Scan for the cell matching the given text and deliver its [x, y] coordinate at center. 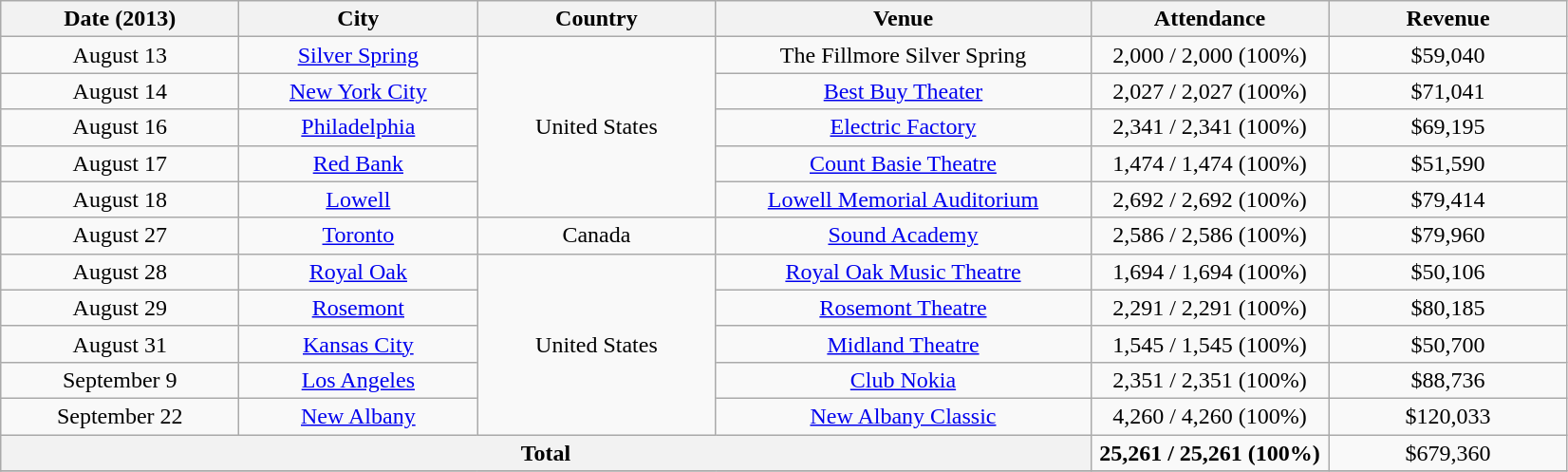
Red Bank [359, 163]
2,291 / 2,291 (100%) [1209, 308]
$120,033 [1448, 416]
Rosemont Theatre [904, 308]
Revenue [1448, 19]
Royal Oak Music Theatre [904, 272]
Country [596, 19]
Canada [596, 236]
New Albany [359, 416]
Venue [904, 19]
August 18 [120, 199]
Total [546, 453]
2,341 / 2,341 (100%) [1209, 127]
Toronto [359, 236]
$679,360 [1448, 453]
Best Buy Theater [904, 91]
$50,700 [1448, 344]
Rosemont [359, 308]
August 29 [120, 308]
New York City [359, 91]
Electric Factory [904, 127]
Lowell [359, 199]
$79,414 [1448, 199]
Count Basie Theatre [904, 163]
$51,590 [1448, 163]
1,474 / 1,474 (100%) [1209, 163]
City [359, 19]
$71,041 [1448, 91]
4,260 / 4,260 (100%) [1209, 416]
August 16 [120, 127]
September 9 [120, 380]
Midland Theatre [904, 344]
1,545 / 1,545 (100%) [1209, 344]
Silver Spring [359, 55]
2,692 / 2,692 (100%) [1209, 199]
$80,185 [1448, 308]
Sound Academy [904, 236]
1,694 / 1,694 (100%) [1209, 272]
Date (2013) [120, 19]
August 27 [120, 236]
2,351 / 2,351 (100%) [1209, 380]
Club Nokia [904, 380]
$79,960 [1448, 236]
September 22 [120, 416]
August 31 [120, 344]
August 13 [120, 55]
$59,040 [1448, 55]
Los Angeles [359, 380]
August 28 [120, 272]
Royal Oak [359, 272]
Lowell Memorial Auditorium [904, 199]
August 17 [120, 163]
New Albany Classic [904, 416]
Kansas City [359, 344]
The Fillmore Silver Spring [904, 55]
2,586 / 2,586 (100%) [1209, 236]
Philadelphia [359, 127]
25,261 / 25,261 (100%) [1209, 453]
$50,106 [1448, 272]
$88,736 [1448, 380]
$69,195 [1448, 127]
2,000 / 2,000 (100%) [1209, 55]
August 14 [120, 91]
Attendance [1209, 19]
2,027 / 2,027 (100%) [1209, 91]
